From the cell containing the given text, extract its center point as [X, Y] coordinate. 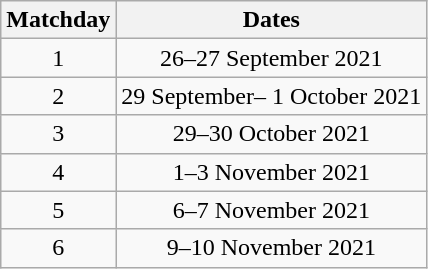
6 [58, 248]
1 [58, 58]
Matchday [58, 20]
3 [58, 134]
6–7 November 2021 [272, 210]
4 [58, 172]
1–3 November 2021 [272, 172]
26–27 September 2021 [272, 58]
29 September– 1 October 2021 [272, 96]
5 [58, 210]
29–30 October 2021 [272, 134]
2 [58, 96]
9–10 November 2021 [272, 248]
Dates [272, 20]
